Search for the cell housing the specified text and yield its [x, y] center coordinate. 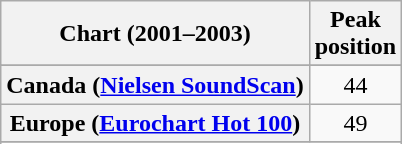
Europe (Eurochart Hot 100) [155, 123]
Chart (2001–2003) [155, 34]
44 [355, 85]
Canada (Nielsen SoundScan) [155, 85]
49 [355, 123]
Peakposition [355, 34]
